Find where the given text appears and provide that cell's center as [x, y] coordinate. 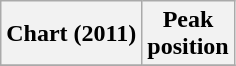
Peakposition [188, 34]
Chart (2011) [72, 34]
